Provide the (X, Y) coordinate of the cell's center where the given text is located.  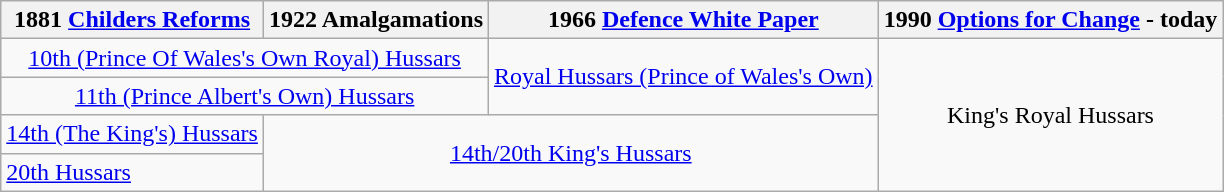
14th/20th King's Hussars (570, 153)
1966 Defence White Paper (684, 20)
1881 Childers Reforms (132, 20)
1990 Options for Change - today (1050, 20)
10th (Prince Of Wales's Own Royal) Hussars (245, 58)
Royal Hussars (Prince of Wales's Own) (684, 77)
11th (Prince Albert's Own) Hussars (245, 96)
1922 Amalgamations (376, 20)
14th (The King's) Hussars (132, 134)
20th Hussars (132, 172)
King's Royal Hussars (1050, 115)
